Identify which cell holds the provided text, then report its (X, Y) central coordinate. 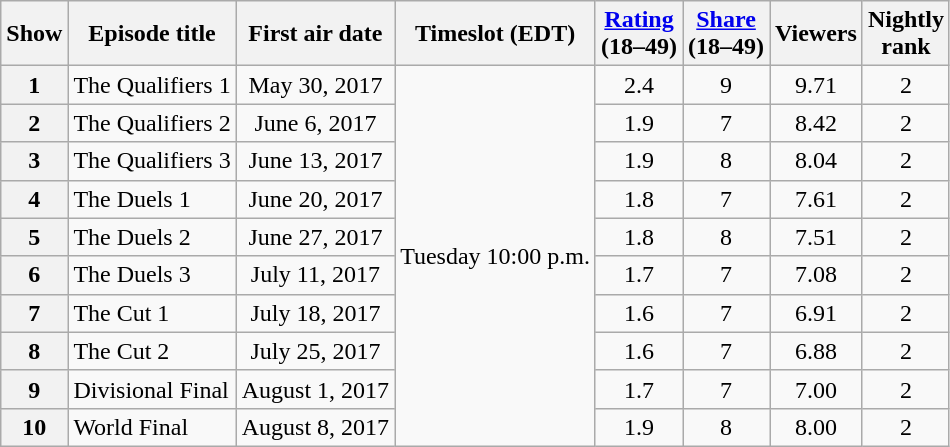
Tuesday 10:00 p.m. (496, 256)
July 11, 2017 (315, 275)
3 (34, 161)
Episode title (152, 34)
May 30, 2017 (315, 85)
1 (34, 85)
World Final (152, 427)
August 8, 2017 (315, 427)
Show (34, 34)
July 18, 2017 (315, 313)
7.00 (816, 389)
The Duels 3 (152, 275)
August 1, 2017 (315, 389)
June 13, 2017 (315, 161)
7.51 (816, 237)
Viewers (816, 34)
June 6, 2017 (315, 123)
The Qualifiers 2 (152, 123)
8.00 (816, 427)
The Qualifiers 1 (152, 85)
The Duels 2 (152, 237)
7.61 (816, 199)
The Cut 1 (152, 313)
Nightlyrank (906, 34)
6.88 (816, 351)
4 (34, 199)
6 (34, 275)
8.04 (816, 161)
The Duels 1 (152, 199)
10 (34, 427)
First air date (315, 34)
7.08 (816, 275)
2.4 (638, 85)
The Cut 2 (152, 351)
June 20, 2017 (315, 199)
Divisional Final (152, 389)
6.91 (816, 313)
Timeslot (EDT) (496, 34)
June 27, 2017 (315, 237)
9.71 (816, 85)
Share(18–49) (726, 34)
The Qualifiers 3 (152, 161)
5 (34, 237)
Rating(18–49) (638, 34)
8.42 (816, 123)
July 25, 2017 (315, 351)
